Output the (X, Y) coordinate of the center of the cell containing the given text.  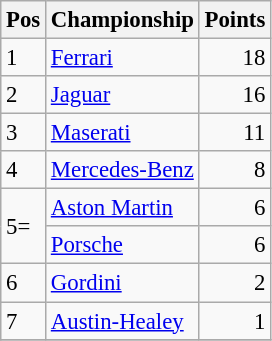
3 (24, 133)
Porsche (123, 245)
Austin-Healey (123, 321)
5= (24, 226)
16 (234, 95)
Mercedes-Benz (123, 170)
8 (234, 170)
Championship (123, 20)
4 (24, 170)
Gordini (123, 283)
Pos (24, 20)
Aston Martin (123, 208)
Jaguar (123, 95)
Ferrari (123, 58)
Maserati (123, 133)
18 (234, 58)
11 (234, 133)
Points (234, 20)
7 (24, 321)
